Find where the given text appears and provide that cell's center as (X, Y) coordinate. 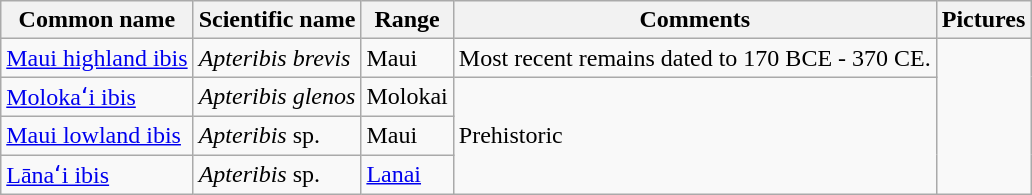
Range (407, 20)
Apteribis brevis (277, 58)
Pictures (984, 20)
Prehistoric (694, 136)
Most recent remains dated to 170 BCE - 370 CE. (694, 58)
Lanai (407, 174)
Maui lowland ibis (97, 135)
Apteribis glenos (277, 97)
Maui highland ibis (97, 58)
Molokai (407, 97)
Common name (97, 20)
Scientific name (277, 20)
Lānaʻi ibis (97, 174)
Molokaʻi ibis (97, 97)
Comments (694, 20)
